Return (X, Y) of the center of cell containing provided text 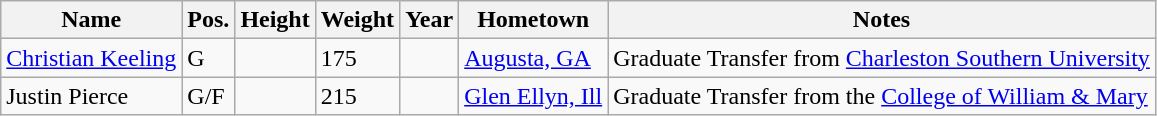
G (208, 58)
Glen Ellyn, Ill (534, 96)
Augusta, GA (534, 58)
Graduate Transfer from Charleston Southern University (882, 58)
Weight (357, 20)
Graduate Transfer from the College of William & Mary (882, 96)
Justin Pierce (92, 96)
Year (430, 20)
Notes (882, 20)
215 (357, 96)
175 (357, 58)
Name (92, 20)
Hometown (534, 20)
Pos. (208, 20)
G/F (208, 96)
Height (275, 20)
Christian Keeling (92, 58)
